Extract the [X, Y] coordinate from the center of the cell holding the provided text.  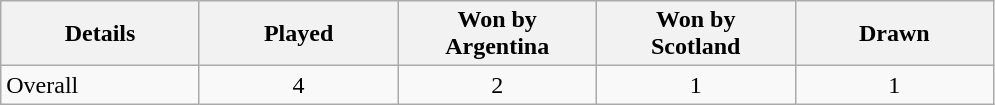
2 [498, 85]
Drawn [894, 34]
Won byArgentina [498, 34]
Details [100, 34]
Won byScotland [696, 34]
Overall [100, 85]
4 [298, 85]
Played [298, 34]
